Extract the [X, Y] coordinate from the center of the cell holding the provided text.  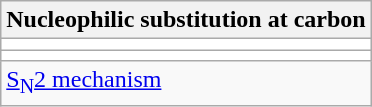
SN2 mechanism [186, 83]
Nucleophilic substitution at carbon [186, 20]
